Search for the cell housing the specified text and yield its (X, Y) center coordinate. 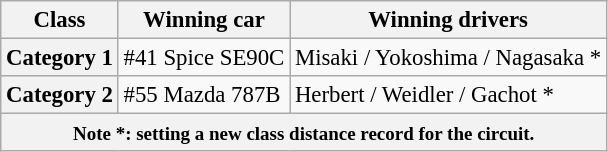
Herbert / Weidler / Gachot * (448, 95)
Winning car (204, 20)
Note *: setting a new class distance record for the circuit. (304, 133)
Category 1 (60, 58)
#55 Mazda 787B (204, 95)
Winning drivers (448, 20)
#41 Spice SE90C (204, 58)
Misaki / Yokoshima / Nagasaka * (448, 58)
Category 2 (60, 95)
Class (60, 20)
